Identify which cell holds the provided text, then report its [X, Y] central coordinate. 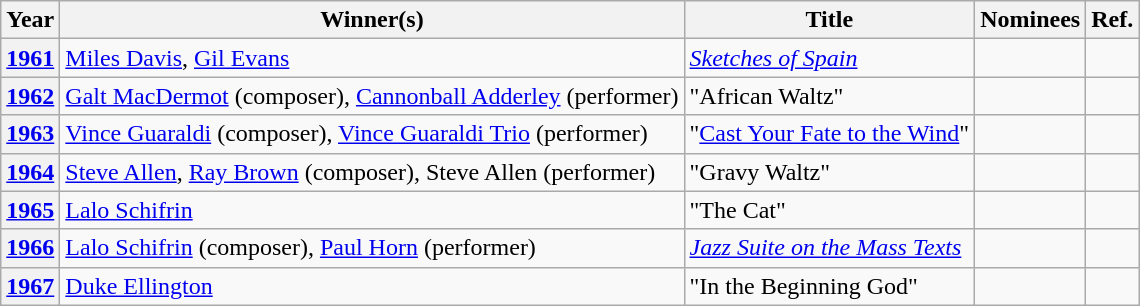
Winner(s) [372, 20]
Lalo Schifrin (composer), Paul Horn (performer) [372, 248]
"The Cat" [830, 210]
Galt MacDermot (composer), Cannonball Adderley (performer) [372, 96]
Ref. [1112, 20]
"Gravy Waltz" [830, 172]
1965 [30, 210]
1963 [30, 134]
Title [830, 20]
Nominees [1030, 20]
"African Waltz" [830, 96]
Steve Allen, Ray Brown (composer), Steve Allen (performer) [372, 172]
Year [30, 20]
Sketches of Spain [830, 58]
1967 [30, 286]
Miles Davis, Gil Evans [372, 58]
Vince Guaraldi (composer), Vince Guaraldi Trio (performer) [372, 134]
"Cast Your Fate to the Wind" [830, 134]
Duke Ellington [372, 286]
1961 [30, 58]
1966 [30, 248]
Jazz Suite on the Mass Texts [830, 248]
Lalo Schifrin [372, 210]
1962 [30, 96]
1964 [30, 172]
"In the Beginning God" [830, 286]
